Find where the given text appears and provide that cell's center as (x, y) coordinate. 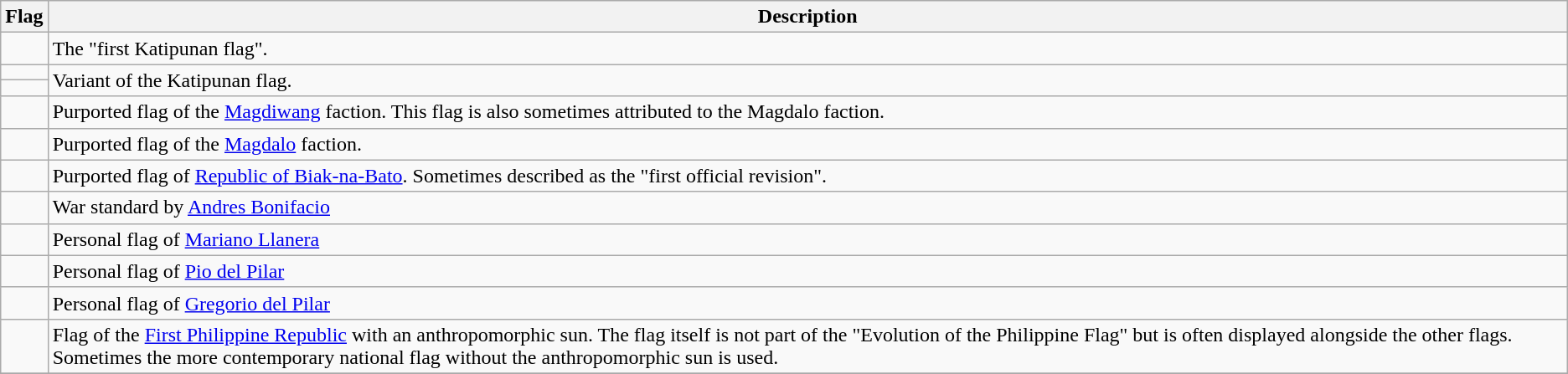
Flag (24, 17)
The "first Katipunan flag". (807, 49)
War standard by Andres Bonifacio (807, 207)
Personal flag of Pio del Pilar (807, 271)
Description (807, 17)
Personal flag of Gregorio del Pilar (807, 303)
Variant of the Katipunan flag. (807, 80)
Purported flag of the Magdiwang faction. This flag is also sometimes attributed to the Magdalo faction. (807, 112)
Purported flag of Republic of Biak-na-Bato. Sometimes described as the "first official revision". (807, 176)
Purported flag of the Magdalo faction. (807, 144)
Personal flag of Mariano Llanera (807, 239)
